Search for the cell housing the specified text and yield its (x, y) center coordinate. 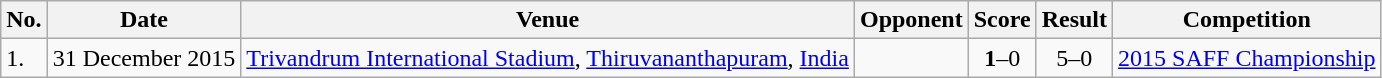
1–0 (1002, 58)
Opponent (911, 20)
Result (1074, 20)
Score (1002, 20)
5–0 (1074, 58)
Trivandrum International Stadium, Thiruvananthapuram, India (548, 58)
31 December 2015 (144, 58)
Date (144, 20)
Competition (1247, 20)
2015 SAFF Championship (1247, 58)
1. (24, 58)
Venue (548, 20)
No. (24, 20)
